Identify which cell holds the provided text, then report its (x, y) central coordinate. 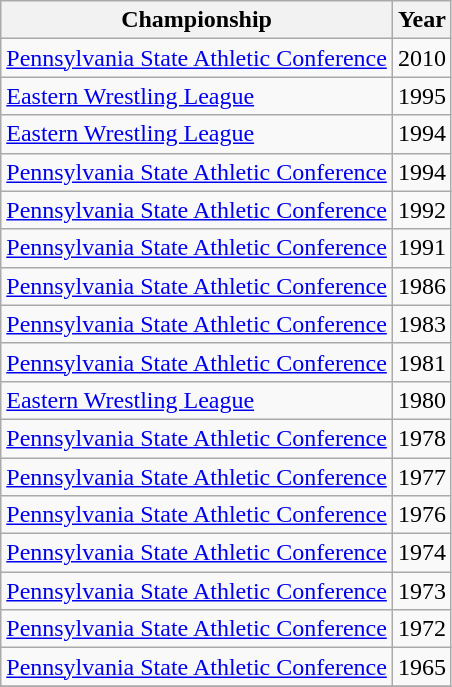
1992 (422, 210)
1965 (422, 667)
2010 (422, 58)
1974 (422, 553)
1991 (422, 248)
1972 (422, 629)
1981 (422, 362)
1973 (422, 591)
1976 (422, 515)
1986 (422, 286)
1983 (422, 324)
1977 (422, 477)
Championship (197, 20)
Year (422, 20)
1980 (422, 400)
1995 (422, 96)
1978 (422, 438)
